Search for the cell housing the specified text and yield its (X, Y) center coordinate. 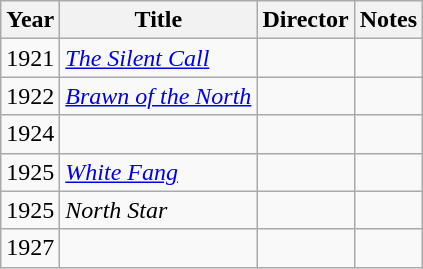
White Fang (158, 172)
North Star (158, 210)
Director (306, 20)
1921 (30, 58)
Title (158, 20)
Year (30, 20)
Brawn of the North (158, 96)
1924 (30, 134)
1922 (30, 96)
The Silent Call (158, 58)
1927 (30, 248)
Notes (388, 20)
